Search for the cell housing the specified text and yield its [x, y] center coordinate. 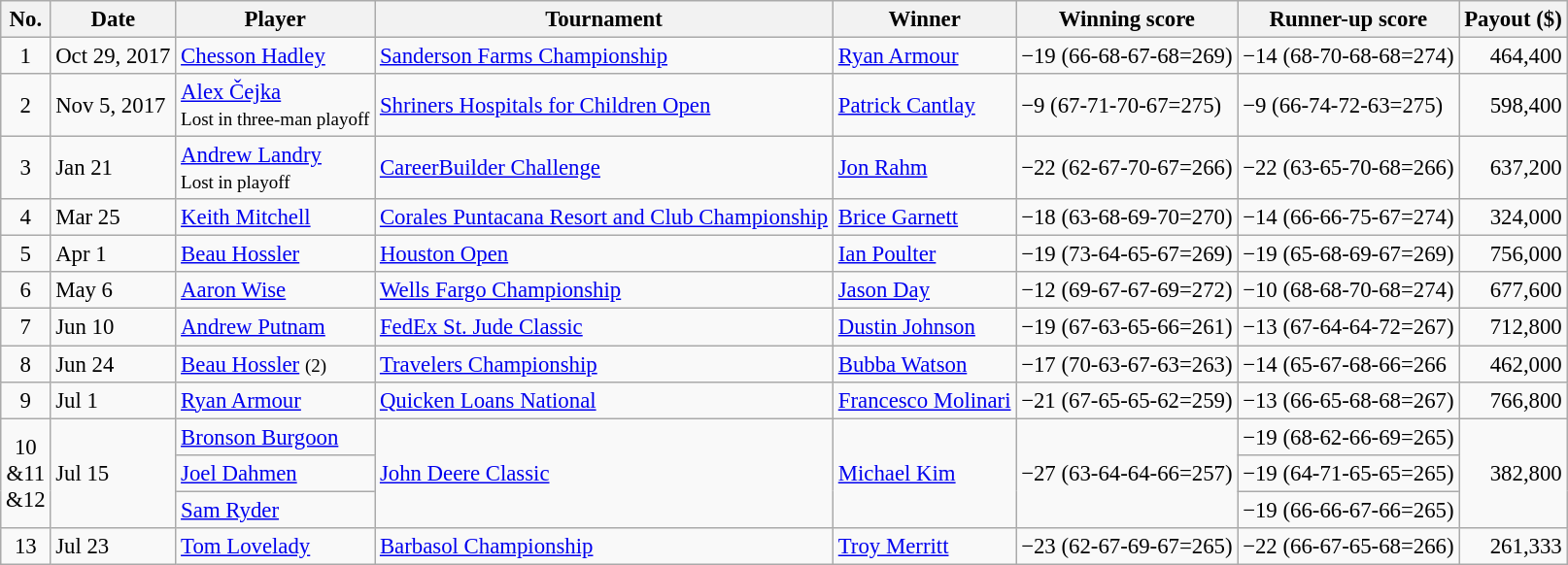
3 [25, 169]
Andrew Putnam [276, 327]
Ian Poulter [924, 254]
324,000 [1514, 217]
−19 (68-62-66-69=265) [1348, 437]
Payout ($) [1514, 19]
−27 (63-64-64-66=257) [1127, 474]
7 [25, 327]
Barbasol Championship [604, 547]
712,800 [1514, 327]
Shriners Hospitals for Children Open [604, 105]
−22 (62-67-70-67=266) [1127, 169]
464,400 [1514, 56]
−13 (66-65-68-68=267) [1348, 400]
−9 (66-74-72-63=275) [1348, 105]
1 [25, 56]
8 [25, 364]
Sanderson Farms Championship [604, 56]
−21 (67-65-65-62=259) [1127, 400]
Beau Hossler [276, 254]
Winner [924, 19]
May 6 [113, 290]
677,600 [1514, 290]
Joel Dahmen [276, 473]
−19 (67-63-65-66=261) [1127, 327]
Travelers Championship [604, 364]
Sam Ryder [276, 510]
Jon Rahm [924, 169]
Bronson Burgoon [276, 437]
Tom Lovelady [276, 547]
John Deere Classic [604, 474]
Corales Puntacana Resort and Club Championship [604, 217]
382,800 [1514, 474]
−23 (62-67-69-67=265) [1127, 547]
Winning score [1127, 19]
Beau Hossler (2) [276, 364]
10&11&12 [25, 474]
5 [25, 254]
FedEx St. Jude Classic [604, 327]
−22 (63-65-70-68=266) [1348, 169]
9 [25, 400]
Wells Fargo Championship [604, 290]
−14 (66-66-75-67=274) [1348, 217]
Alex ČejkaLost in three-man playoff [276, 105]
−14 (68-70-68-68=274) [1348, 56]
Bubba Watson [924, 364]
Houston Open [604, 254]
Nov 5, 2017 [113, 105]
Michael Kim [924, 474]
Aaron Wise [276, 290]
Patrick Cantlay [924, 105]
Apr 1 [113, 254]
756,000 [1514, 254]
−18 (63-68-69-70=270) [1127, 217]
13 [25, 547]
766,800 [1514, 400]
Dustin Johnson [924, 327]
Jul 15 [113, 474]
Oct 29, 2017 [113, 56]
Chesson Hadley [276, 56]
462,000 [1514, 364]
Troy Merritt [924, 547]
Jul 1 [113, 400]
−19 (66-66-67-66=265) [1348, 510]
2 [25, 105]
−14 (65-67-68-66=266 [1348, 364]
−19 (65-68-69-67=269) [1348, 254]
No. [25, 19]
Quicken Loans National [604, 400]
CareerBuilder Challenge [604, 169]
Jan 21 [113, 169]
Francesco Molinari [924, 400]
4 [25, 217]
Mar 25 [113, 217]
Tournament [604, 19]
−19 (73-64-65-67=269) [1127, 254]
−12 (69-67-67-69=272) [1127, 290]
Player [276, 19]
6 [25, 290]
637,200 [1514, 169]
−17 (70-63-67-63=263) [1127, 364]
Andrew LandryLost in playoff [276, 169]
−19 (64-71-65-65=265) [1348, 473]
Jul 23 [113, 547]
598,400 [1514, 105]
Brice Garnett [924, 217]
−22 (66-67-65-68=266) [1348, 547]
Keith Mitchell [276, 217]
−13 (67-64-64-72=267) [1348, 327]
−10 (68-68-70-68=274) [1348, 290]
Jun 24 [113, 364]
Date [113, 19]
−9 (67-71-70-67=275) [1127, 105]
Jason Day [924, 290]
−19 (66-68-67-68=269) [1127, 56]
Runner-up score [1348, 19]
Jun 10 [113, 327]
261,333 [1514, 547]
